Return (X, Y) of the center of cell containing provided text 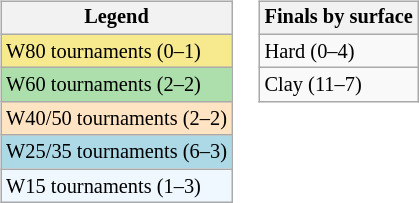
W60 tournaments (2–2) (116, 85)
Clay (11–7) (339, 85)
W40/50 tournaments (2–2) (116, 119)
Legend (116, 18)
W15 tournaments (1–3) (116, 186)
W80 tournaments (0–1) (116, 51)
Hard (0–4) (339, 51)
Finals by surface (339, 18)
W25/35 tournaments (6–3) (116, 152)
